Locate the cell with the specified text and output its [x, y] center coordinate. 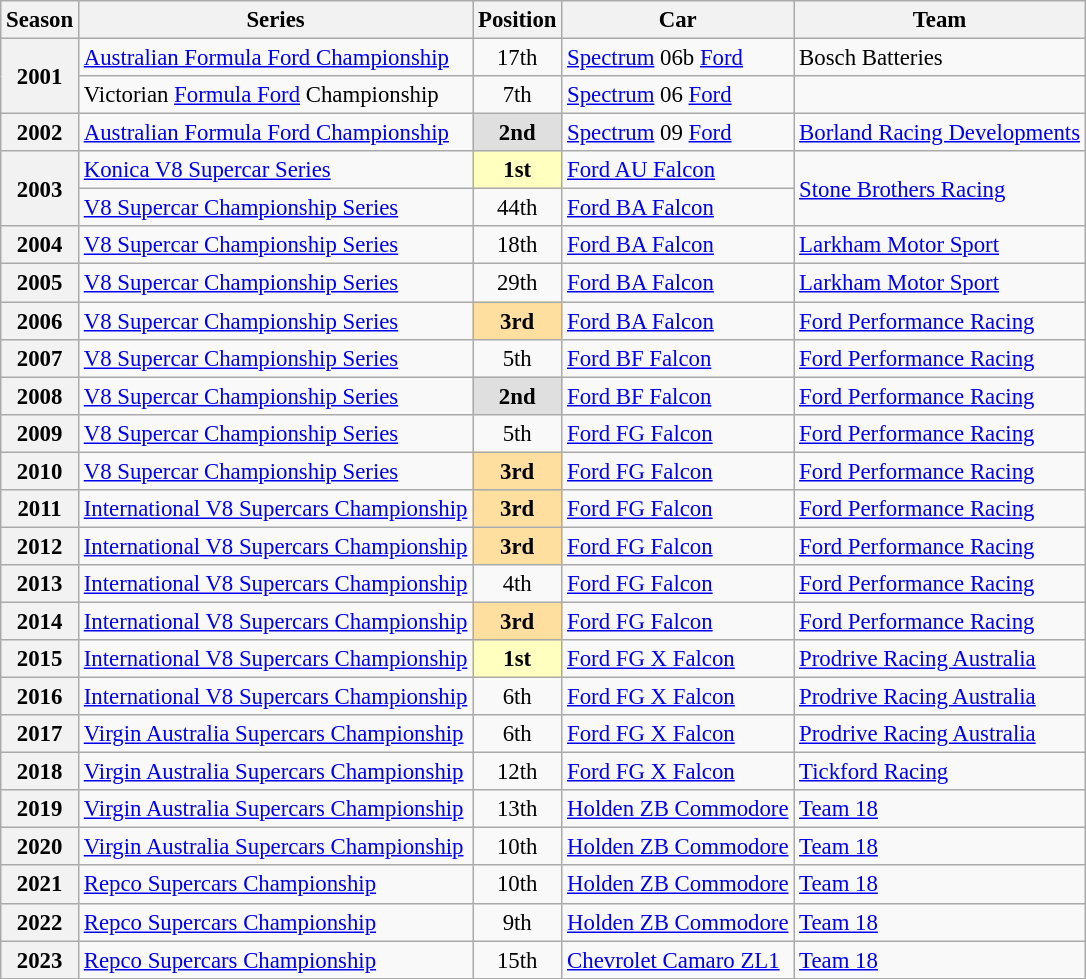
29th [518, 283]
Chevrolet Camaro ZL1 [678, 960]
2018 [40, 772]
13th [518, 809]
Ford AU Falcon [678, 170]
44th [518, 208]
Spectrum 06b Ford [678, 58]
Spectrum 09 Ford [678, 133]
Season [40, 20]
2003 [40, 188]
18th [518, 245]
2020 [40, 847]
2022 [40, 922]
15th [518, 960]
2004 [40, 245]
2015 [40, 659]
Victorian Formula Ford Championship [275, 95]
2023 [40, 960]
17th [518, 58]
Bosch Batteries [940, 58]
2012 [40, 546]
2009 [40, 433]
Tickford Racing [940, 772]
2006 [40, 321]
2016 [40, 697]
Spectrum 06 Ford [678, 95]
2011 [40, 509]
9th [518, 922]
2017 [40, 734]
Car [678, 20]
Stone Brothers Racing [940, 188]
4th [518, 584]
Series [275, 20]
2002 [40, 133]
2014 [40, 621]
Team [940, 20]
2010 [40, 471]
2008 [40, 396]
Position [518, 20]
2019 [40, 809]
12th [518, 772]
2013 [40, 584]
2001 [40, 76]
2005 [40, 283]
2021 [40, 885]
7th [518, 95]
Borland Racing Developments [940, 133]
Konica V8 Supercar Series [275, 170]
2007 [40, 358]
